Detect which cell encompasses the target text, then output its (x, y) center coordinate. 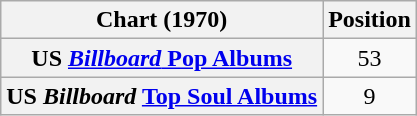
9 (370, 96)
Position (370, 20)
Chart (1970) (162, 20)
US Billboard Pop Albums (162, 58)
53 (370, 58)
US Billboard Top Soul Albums (162, 96)
